Output the [X, Y] coordinate of the center of the cell containing the given text.  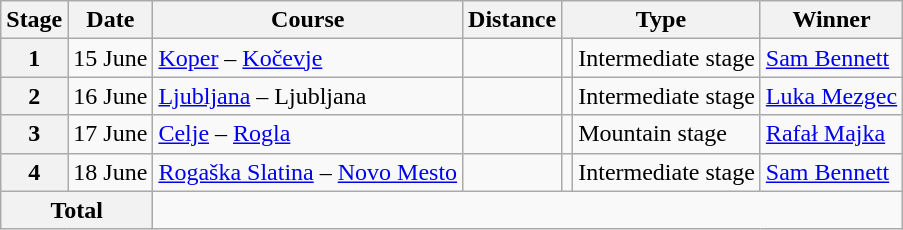
Mountain stage [667, 134]
Koper – Kočevje [308, 58]
Stage [34, 20]
Date [110, 20]
Celje – Rogla [308, 134]
2 [34, 96]
Winner [831, 20]
Ljubljana – Ljubljana [308, 96]
Distance [512, 20]
4 [34, 172]
17 June [110, 134]
Type [662, 20]
Course [308, 20]
15 June [110, 58]
3 [34, 134]
16 June [110, 96]
1 [34, 58]
18 June [110, 172]
Rafał Majka [831, 134]
Luka Mezgec [831, 96]
Rogaška Slatina – Novo Mesto [308, 172]
Total [77, 210]
